Determine the (x, y) coordinate at the center of the cell enclosing the given text.  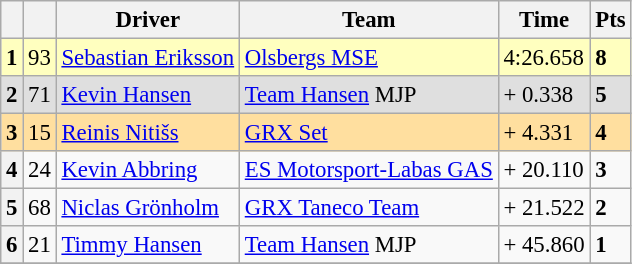
Olsbergs MSE (368, 58)
Pts (610, 20)
Kevin Hansen (148, 95)
+ 4.331 (544, 133)
4:26.658 (544, 58)
ES Motorsport-Labas GAS (368, 170)
GRX Taneco Team (368, 208)
15 (40, 133)
+ 20.110 (544, 170)
8 (610, 58)
24 (40, 170)
Reinis Nitišs (148, 133)
Time (544, 20)
Niclas Grönholm (148, 208)
Timmy Hansen (148, 245)
68 (40, 208)
93 (40, 58)
21 (40, 245)
71 (40, 95)
Team (368, 20)
+ 45.860 (544, 245)
+ 21.522 (544, 208)
Driver (148, 20)
+ 0.338 (544, 95)
Kevin Abbring (148, 170)
Sebastian Eriksson (148, 58)
GRX Set (368, 133)
6 (12, 245)
